For the text-containing cell, return its midpoint in (x, y) coordinate format. 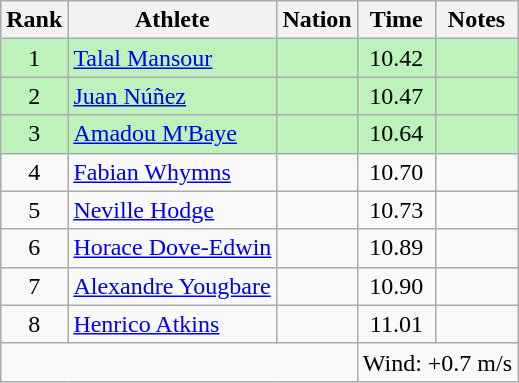
8 (34, 324)
Horace Dove-Edwin (172, 248)
Neville Hodge (172, 210)
10.47 (396, 96)
1 (34, 58)
Talal Mansour (172, 58)
Rank (34, 20)
10.70 (396, 172)
5 (34, 210)
4 (34, 172)
10.73 (396, 210)
Henrico Atkins (172, 324)
2 (34, 96)
Nation (317, 20)
Juan Núñez (172, 96)
Amadou M'Baye (172, 134)
10.90 (396, 286)
10.89 (396, 248)
7 (34, 286)
3 (34, 134)
Alexandre Yougbare (172, 286)
Time (396, 20)
11.01 (396, 324)
10.42 (396, 58)
Notes (476, 20)
Wind: +0.7 m/s (437, 362)
Athlete (172, 20)
10.64 (396, 134)
6 (34, 248)
Fabian Whymns (172, 172)
